Output the (x, y) coordinate of the center of the cell containing the given text.  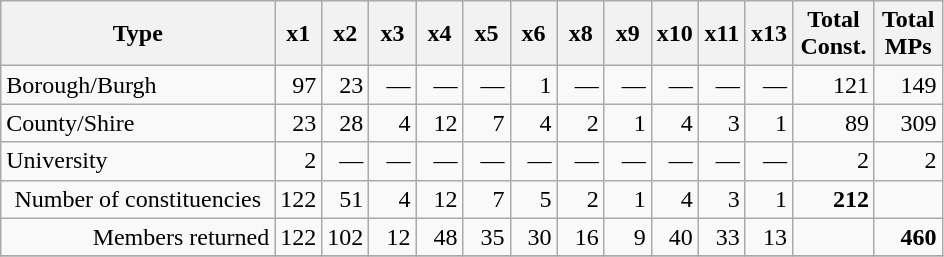
5 (534, 199)
Members returned (138, 237)
212 (833, 199)
102 (346, 237)
x9 (628, 34)
x4 (440, 34)
89 (833, 123)
x1 (298, 34)
460 (908, 237)
x10 (674, 34)
University (138, 161)
x3 (392, 34)
x6 (534, 34)
Total Const. (833, 34)
County/Shire (138, 123)
x2 (346, 34)
97 (298, 85)
121 (833, 85)
30 (534, 237)
Total MPs (908, 34)
Borough/Burgh (138, 85)
149 (908, 85)
x11 (722, 34)
Type (138, 34)
33 (722, 237)
x13 (768, 34)
Number of constituencies (138, 199)
309 (908, 123)
40 (674, 237)
9 (628, 237)
35 (486, 237)
x5 (486, 34)
51 (346, 199)
13 (768, 237)
16 (580, 237)
28 (346, 123)
48 (440, 237)
x8 (580, 34)
